Output the (X, Y) coordinate of the center of the cell containing the given text.  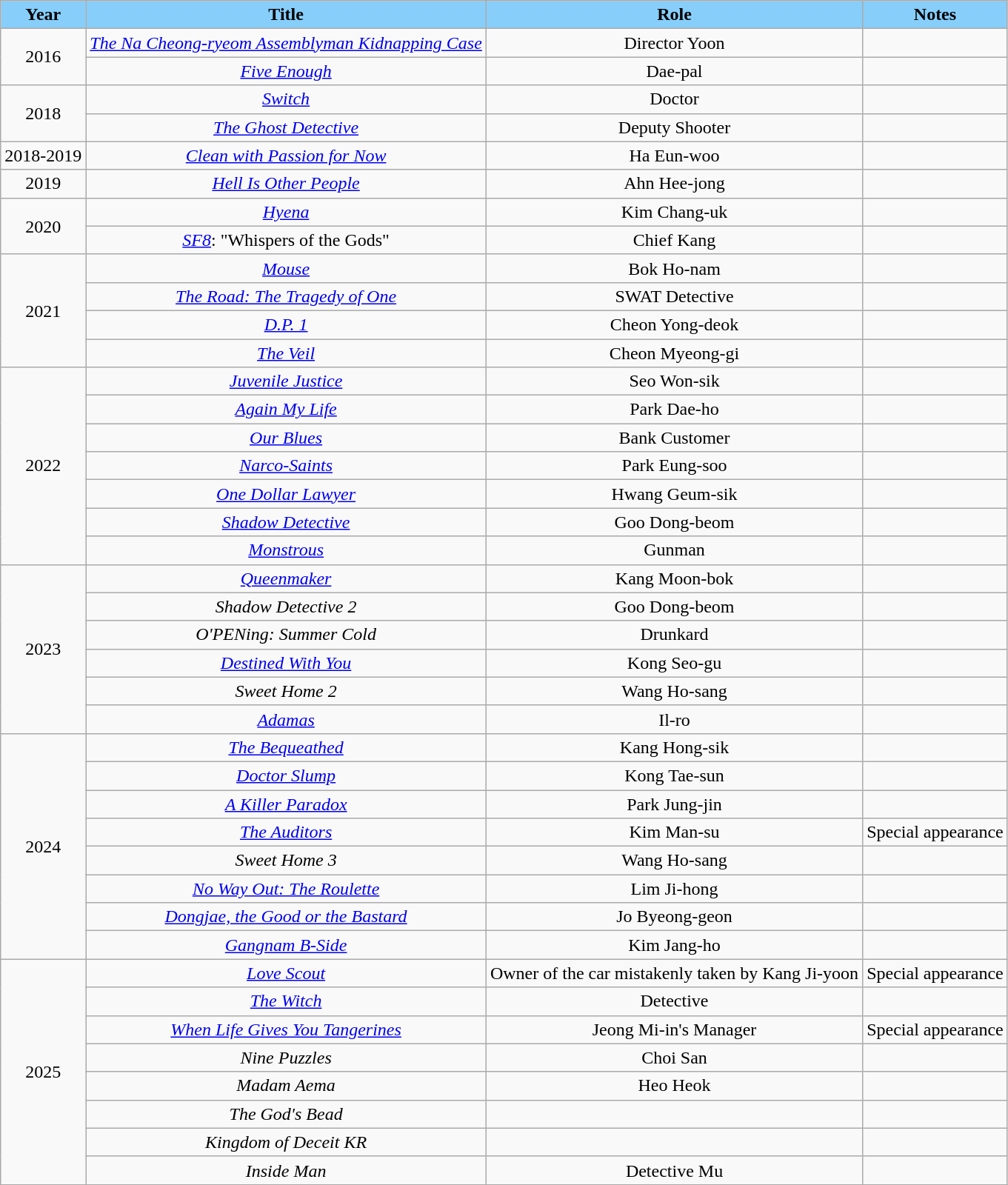
Seo Won-sik (674, 381)
Chief Kang (674, 240)
Hwang Geum-sik (674, 494)
The Auditors (286, 832)
Park Dae-ho (674, 410)
The Veil (286, 353)
Sweet Home 2 (286, 691)
Owner of the car mistakenly taken by Kang Ji-yoon (674, 973)
Mouse (286, 268)
Clean with Passion for Now (286, 156)
Dae-pal (674, 71)
The Witch (286, 1001)
Gangnam B-Side (286, 945)
SF8: "Whispers of the Gods" (286, 240)
Park Jung-jin (674, 804)
Shadow Detective 2 (286, 607)
2019 (43, 184)
2024 (43, 846)
Hell Is Other People (286, 184)
Lim Ji-hong (674, 889)
Narco-Saints (286, 466)
2021 (43, 310)
The God's Bead (286, 1114)
Kong Tae-sun (674, 775)
Shadow Detective (286, 522)
The Ghost Detective (286, 127)
Hyena (286, 212)
2016 (43, 57)
Notes (935, 15)
Love Scout (286, 973)
Our Blues (286, 438)
Title (286, 15)
Il-ro (674, 719)
Sweet Home 3 (286, 861)
Doctor (674, 99)
Ahn Hee-jong (674, 184)
Kim Man-su (674, 832)
2022 (43, 466)
Monstrous (286, 550)
2018 (43, 113)
Role (674, 15)
Heo Heok (674, 1086)
Bank Customer (674, 438)
Jeong Mi-in's Manager (674, 1029)
D.P. 1 (286, 324)
Year (43, 15)
Switch (286, 99)
Queenmaker (286, 578)
Jo Byeong-geon (674, 917)
When Life Gives You Tangerines (286, 1029)
2025 (43, 1072)
O'PENing: Summer Cold (286, 635)
Cheon Myeong-gi (674, 353)
2020 (43, 226)
Park Eung-soo (674, 466)
The Bequeathed (286, 747)
Kim Jang-ho (674, 945)
Deputy Shooter (674, 127)
The Na Cheong-ryeom Assemblyman Kidnapping Case (286, 43)
Cheon Yong-deok (674, 324)
Madam Aema (286, 1086)
Director Yoon (674, 43)
Juvenile Justice (286, 381)
One Dollar Lawyer (286, 494)
No Way Out: The Roulette (286, 889)
Again My Life (286, 410)
Detective Mu (674, 1170)
Gunman (674, 550)
Kim Chang-uk (674, 212)
Nine Puzzles (286, 1058)
Choi San (674, 1058)
Kang Hong-sik (674, 747)
Adamas (286, 719)
Drunkard (674, 635)
2023 (43, 649)
SWAT Detective (674, 296)
The Road: The Tragedy of One (286, 296)
Kang Moon-bok (674, 578)
A Killer Paradox (286, 804)
Inside Man (286, 1170)
Five Enough (286, 71)
Dongjae, the Good or the Bastard (286, 917)
Destined With You (286, 663)
Doctor Slump (286, 775)
Bok Ho-nam (674, 268)
Kingdom of Deceit KR (286, 1142)
2018-2019 (43, 156)
Kong Seo-gu (674, 663)
Detective (674, 1001)
Ha Eun-woo (674, 156)
